Detect which cell encompasses the target text, then output its [x, y] center coordinate. 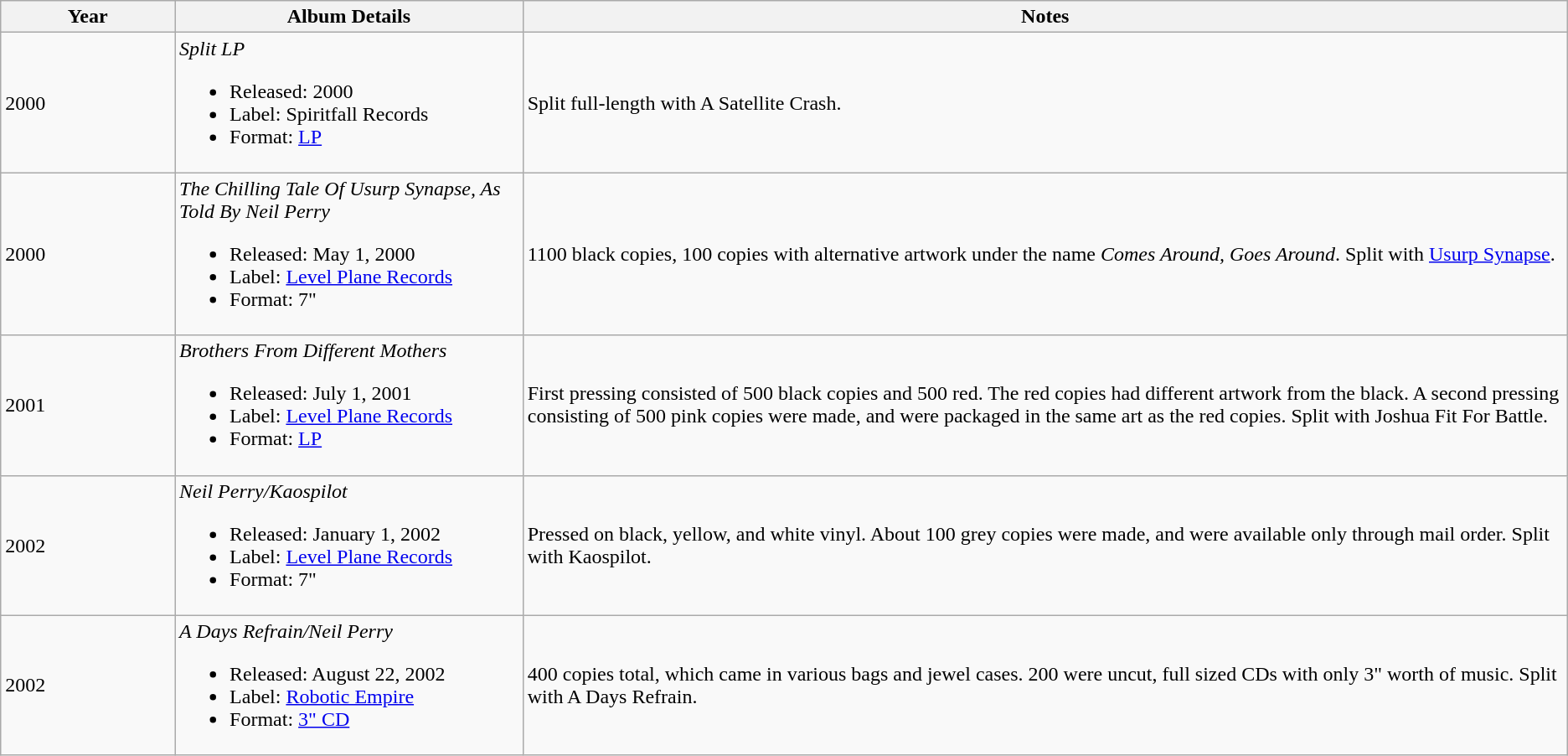
Neil Perry/KaospilotReleased: January 1, 2002Label: Level Plane RecordsFormat: 7" [349, 545]
Brothers From Different MothersReleased: July 1, 2001Label: Level Plane RecordsFormat: LP [349, 406]
Split LPReleased: 2000Label: Spiritfall RecordsFormat: LP [349, 102]
A Days Refrain/Neil PerryReleased: August 22, 2002Label: Robotic EmpireFormat: 3" CD [349, 686]
Split full-length with A Satellite Crash. [1045, 102]
Pressed on black, yellow, and white vinyl. About 100 grey copies were made, and were available only through mail order. Split with Kaospilot. [1045, 545]
Year [88, 17]
Notes [1045, 17]
The Chilling Tale Of Usurp Synapse, As Told By Neil PerryReleased: May 1, 2000Label: Level Plane RecordsFormat: 7" [349, 254]
2001 [88, 406]
1100 black copies, 100 copies with alternative artwork under the name Comes Around, Goes Around. Split with Usurp Synapse. [1045, 254]
400 copies total, which came in various bags and jewel cases. 200 were uncut, full sized CDs with only 3" worth of music. Split with A Days Refrain. [1045, 686]
Album Details [349, 17]
